Output the [x, y] coordinate of the center of the cell containing the given text.  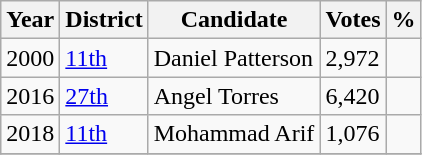
2,972 [353, 58]
6,420 [353, 96]
Mohammad Arif [234, 134]
2018 [30, 134]
Candidate [234, 20]
Daniel Patterson [234, 58]
District [104, 20]
Votes [353, 20]
% [404, 20]
2016 [30, 96]
Year [30, 20]
1,076 [353, 134]
27th [104, 96]
2000 [30, 58]
Angel Torres [234, 96]
